Output the (x, y) coordinate of the center of the cell containing the given text.  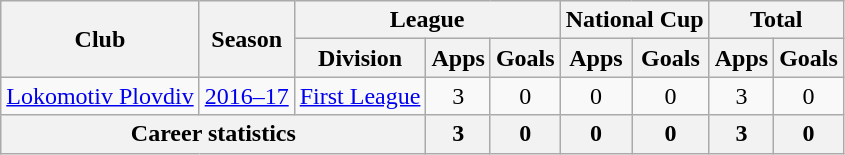
2016–17 (246, 96)
Club (100, 39)
Lokomotiv Plovdiv (100, 96)
League (427, 20)
Total (776, 20)
Division (360, 58)
Season (246, 39)
National Cup (634, 20)
First League (360, 96)
Career statistics (214, 134)
